Scan for the cell matching the given text and deliver its [x, y] coordinate at center. 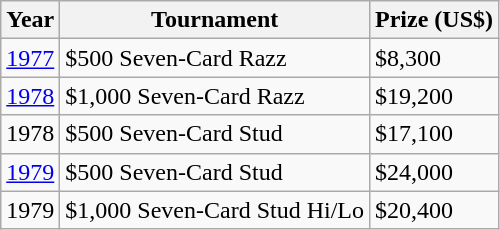
$500 Seven-Card Razz [215, 58]
$24,000 [434, 172]
1977 [30, 58]
Tournament [215, 20]
$19,200 [434, 96]
$1,000 Seven-Card Razz [215, 96]
$8,300 [434, 58]
$1,000 Seven-Card Stud Hi/Lo [215, 210]
Prize (US$) [434, 20]
$20,400 [434, 210]
$17,100 [434, 134]
Year [30, 20]
